Capture the cell that displays the provided text and extract its [x, y] central coordinate. 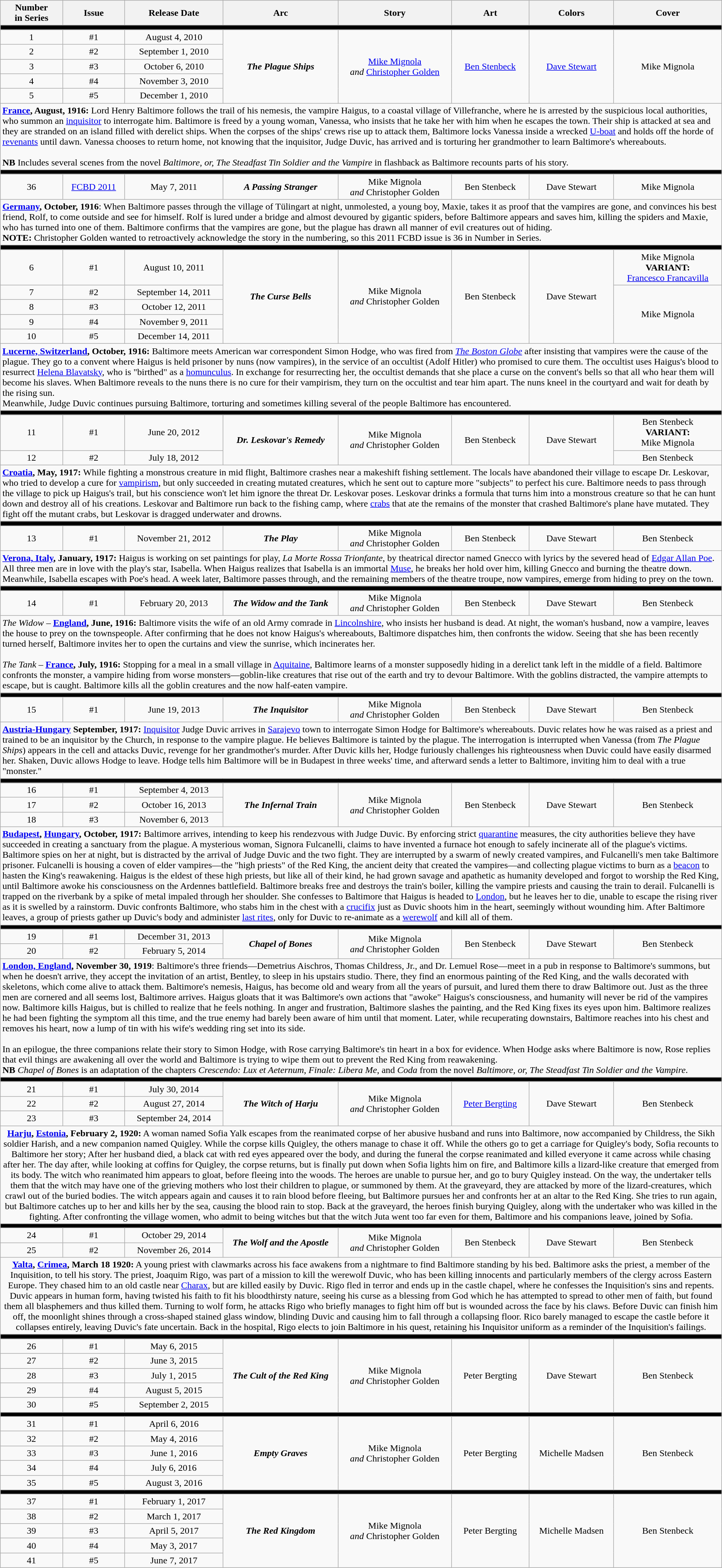
1 [32, 37]
May 3, 2017 [174, 1546]
14 [32, 603]
Release Date [174, 13]
February 5, 2014 [174, 951]
Mike MignolaVARIANT:Francesco Francavilla [668, 267]
15 [32, 710]
3 [32, 66]
May 6, 2015 [174, 1346]
November 3, 2010 [174, 81]
26 [32, 1346]
October 16, 2013 [174, 805]
September 4, 2013 [174, 790]
22 [32, 1103]
December 1, 2010 [174, 96]
8 [32, 307]
A Passing Stranger [281, 187]
June 7, 2017 [174, 1560]
March 1, 2017 [174, 1516]
32 [32, 1438]
FCBD 2011 [93, 187]
2 [32, 52]
The Inquisitor [281, 710]
Art [490, 13]
July 1, 2015 [174, 1375]
August 3, 2016 [174, 1483]
9 [32, 322]
36 [32, 187]
May 7, 2011 [174, 187]
Story [395, 13]
August 4, 2010 [174, 37]
August 10, 2011 [174, 267]
12 [32, 458]
November 6, 2013 [174, 819]
19 [32, 936]
December 31, 2013 [174, 936]
October 29, 2014 [174, 1235]
November 21, 2012 [174, 538]
35 [32, 1483]
33 [32, 1453]
40 [32, 1546]
July 30, 2014 [174, 1089]
11 [32, 433]
The Cult of the Red King [281, 1375]
4 [32, 81]
41 [32, 1560]
16 [32, 790]
June 20, 2012 [174, 433]
February 20, 2013 [174, 603]
The Plague Ships [281, 66]
September 2, 2015 [174, 1405]
July 6, 2016 [174, 1468]
December 14, 2011 [174, 336]
7 [32, 292]
The Red Kingdom [281, 1531]
April 6, 2016 [174, 1424]
5 [32, 96]
10 [32, 336]
April 5, 2017 [174, 1531]
38 [32, 1516]
Issue [93, 13]
June 3, 2015 [174, 1361]
24 [32, 1235]
Empty Graves [281, 1453]
November 9, 2011 [174, 322]
June 19, 2013 [174, 710]
The Play [281, 538]
25 [32, 1250]
The Wolf and the Apostle [281, 1243]
23 [32, 1118]
34 [32, 1468]
The Widow and the Tank [281, 603]
The Infernal Train [281, 805]
Ben StenbeckVARIANT:Mike Mignola [668, 433]
37 [32, 1502]
September 24, 2014 [174, 1118]
Numberin Series [32, 13]
May 4, 2016 [174, 1438]
June 1, 2016 [174, 1453]
13 [32, 538]
November 26, 2014 [174, 1250]
October 12, 2011 [174, 307]
20 [32, 951]
Arc [281, 13]
21 [32, 1089]
August 5, 2015 [174, 1390]
Chapel of Bones [281, 944]
October 6, 2010 [174, 66]
September 1, 2010 [174, 52]
The Witch of Harju [281, 1103]
28 [32, 1375]
August 27, 2014 [174, 1103]
18 [32, 819]
30 [32, 1405]
The Curse Bells [281, 296]
27 [32, 1361]
February 1, 2017 [174, 1502]
July 18, 2012 [174, 458]
31 [32, 1424]
Dr. Leskovar's Remedy [281, 440]
39 [32, 1531]
Cover [668, 13]
6 [32, 267]
17 [32, 805]
September 14, 2011 [174, 292]
29 [32, 1390]
Colors [572, 13]
